Detect which cell encompasses the target text, then output its [x, y] center coordinate. 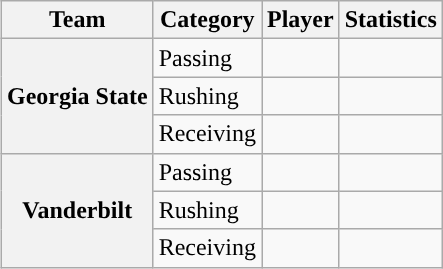
Player [301, 20]
Statistics [390, 20]
Team [77, 20]
Georgia State [77, 96]
Vanderbilt [77, 210]
Category [207, 20]
